Pinpoint the cell where the given text exists, returning its (x, y) midpoint coordinate. 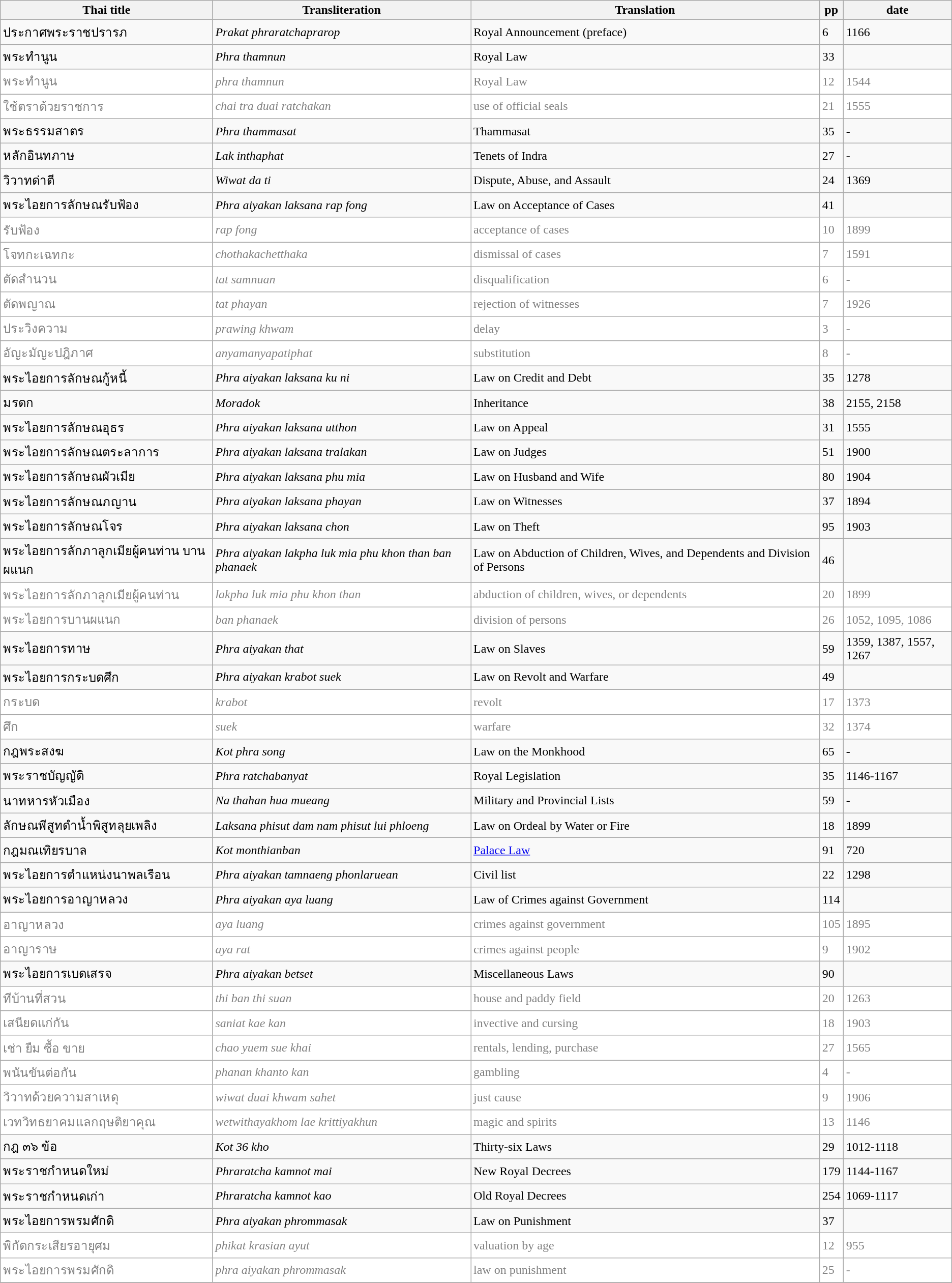
wetwithayakhom lae krittiyakhun (342, 1122)
disqualification (645, 279)
254 (831, 1197)
abduction of children, wives, or dependents (645, 595)
อาญาหลวง (107, 924)
revolt (645, 702)
พระธรรมสาตร (107, 131)
พระไอยการทาษ (107, 648)
29 (831, 1147)
Law on the Monkhood (645, 752)
Civil list (645, 875)
1894 (897, 502)
Phra aiyakan krabot suek (342, 678)
พระไอยการกระบดศึก (107, 678)
rap fong (342, 230)
พระไอยการลักษณรับฟ้อง (107, 206)
tat samnuan (342, 279)
Law on Acceptance of Cases (645, 206)
หลักอินทภาษ (107, 156)
Law on Theft (645, 526)
ตัดสำนวน (107, 279)
1146-1167 (897, 776)
เวทวิทธยาคมแลกฤษติยาคุณ (107, 1122)
91 (831, 851)
Thai title (107, 10)
just cause (645, 1097)
Phra aiyakan phrommasak (342, 1221)
อาญาราษ (107, 949)
aya rat (342, 949)
rejection of witnesses (645, 304)
chothakachetthaka (342, 254)
1926 (897, 304)
phra thamnun (342, 81)
51 (831, 452)
1374 (897, 726)
พระราชกำหนดเก่า (107, 1197)
Kot monthianban (342, 851)
32 (831, 726)
Phra aiyakan laksana chon (342, 526)
Kot phra song (342, 752)
ทีบ้านที่สวน (107, 998)
พระไอยการตำแหน่งนาพลเรือน (107, 875)
1069-1117 (897, 1197)
13 (831, 1122)
พระไอยการเบดเสรจ (107, 974)
พระไอยการอาญาหลวง (107, 899)
Phra aiyakan laksana phu mia (342, 477)
wiwat duai khwam sahet (342, 1097)
Phra aiyakan laksana ku ni (342, 378)
เสนียดแก่กัน (107, 1024)
thi ban thi suan (342, 998)
substitution (645, 353)
ใช้ตราด้วยราชการ (107, 106)
พระราชกำหนดใหม่ (107, 1171)
New Royal Decrees (645, 1171)
Thirty-six Laws (645, 1147)
Kot 36 kho (342, 1147)
Royal Announcement (preface) (645, 33)
law on punishment (645, 1270)
Phraratcha kamnot mai (342, 1171)
Lak inthaphat (342, 156)
prawing khwam (342, 329)
1369 (897, 180)
dismissal of cases (645, 254)
พระไอยการบานผแนก (107, 620)
179 (831, 1171)
พระไอยการลักษณกู้หนี้ (107, 378)
80 (831, 477)
Translation (645, 10)
2155, 2158 (897, 403)
Laksana phisut dam nam phisut lui phloeng (342, 825)
Moradok (342, 403)
date (897, 10)
วิวาทด่าตี (107, 180)
Dispute, Abuse, and Assault (645, 180)
Na thahan hua mueang (342, 801)
Thammasat (645, 131)
17 (831, 702)
Law on Punishment (645, 1221)
Inheritance (645, 403)
49 (831, 678)
chao yuem sue khai (342, 1048)
Phra aiyakan laksana phayan (342, 502)
tat phayan (342, 304)
มรดก (107, 403)
invective and cursing (645, 1024)
1906 (897, 1097)
พิกัดกระเสียรอายุศม (107, 1245)
phikat krasian ayut (342, 1245)
1565 (897, 1048)
Law on Witnesses (645, 502)
Law on Husband and Wife (645, 477)
ประวิงความ (107, 329)
31 (831, 427)
1904 (897, 477)
1278 (897, 378)
1373 (897, 702)
1895 (897, 924)
41 (831, 206)
10 (831, 230)
Phraratcha kamnot kao (342, 1197)
1900 (897, 452)
กระบด (107, 702)
phanan khanto kan (342, 1072)
Transliteration (342, 10)
อัญะมัญะปฎิภาศ (107, 353)
720 (897, 851)
4 (831, 1072)
ประกาศพระราชปรารภ (107, 33)
aya luang (342, 924)
พระไอยการลักษณตระลาการ (107, 452)
เช่า ยืม ซื้อ ขาย (107, 1048)
1298 (897, 875)
gambling (645, 1072)
Phra aiyakan laksana rap fong (342, 206)
Phra thammasat (342, 131)
Prakat phraratchaprarop (342, 33)
25 (831, 1270)
crimes against people (645, 949)
warfare (645, 726)
delay (645, 329)
กฎพระสงฆ (107, 752)
พระไอยการลักษณโจร (107, 526)
Law on Abduction of Children, Wives, and Dependents and Division of Persons (645, 561)
Phra thamnun (342, 57)
33 (831, 57)
ลักษณพีสูทดำน้ำพิสูทลุยเพลิง (107, 825)
1544 (897, 81)
พระไอยการลักษณอุธร (107, 427)
Wiwat da ti (342, 180)
22 (831, 875)
24 (831, 180)
Law on Credit and Debt (645, 378)
Law on Ordeal by Water or Fire (645, 825)
65 (831, 752)
1591 (897, 254)
พระไอยการลักภาลูกเมียผู้คนท่าน (107, 595)
pp (831, 10)
พนันขันต่อกัน (107, 1072)
Phra aiyakan that (342, 648)
1144-1167 (897, 1171)
1146 (897, 1122)
house and paddy field (645, 998)
krabot (342, 702)
Military and Provincial Lists (645, 801)
1166 (897, 33)
use of official seals (645, 106)
พระราชบัญญัติ (107, 776)
crimes against government (645, 924)
1359, 1387, 1557, 1267 (897, 648)
Palace Law (645, 851)
95 (831, 526)
Law on Judges (645, 452)
114 (831, 899)
955 (897, 1245)
Phra aiyakan laksana utthon (342, 427)
chai tra duai ratchakan (342, 106)
พระไอยการลักษณผัวเมีย (107, 477)
Old Royal Decrees (645, 1197)
Law on Appeal (645, 427)
46 (831, 561)
suek (342, 726)
1902 (897, 949)
lakpha luk mia phu khon than (342, 595)
Law on Revolt and Warfare (645, 678)
8 (831, 353)
valuation by age (645, 1245)
105 (831, 924)
กฎมณเทิยรบาล (107, 851)
3 (831, 329)
รับฟ้อง (107, 230)
26 (831, 620)
Phra aiyakan tamnaeng phonlaruean (342, 875)
Phra aiyakan aya luang (342, 899)
Miscellaneous Laws (645, 974)
1012-1118 (897, 1147)
พระไอยการลักษณภญาน (107, 502)
magic and spirits (645, 1122)
กฎ ๓๖ ข้อ (107, 1147)
Law on Slaves (645, 648)
Phra aiyakan betset (342, 974)
วิวาทด้วยความสาเหดุ (107, 1097)
1263 (897, 998)
Royal Legislation (645, 776)
division of persons (645, 620)
Law of Crimes against Government (645, 899)
ban phanaek (342, 620)
Phra aiyakan laksana tralakan (342, 452)
saniat kae kan (342, 1024)
ศึก (107, 726)
พระไอยการลักภาลูกเมียผู้คนท่าน บานผแนก (107, 561)
Phra aiyakan lakpha luk mia phu khon than ban phanaek (342, 561)
นาทหารหัวเมือง (107, 801)
Phra ratchabanyat (342, 776)
ตัดพญาณ (107, 304)
1052, 1095, 1086 (897, 620)
โจทกะเฉทกะ (107, 254)
Tenets of Indra (645, 156)
90 (831, 974)
rentals, lending, purchase (645, 1048)
phra aiyakan phrommasak (342, 1270)
38 (831, 403)
anyamanyapatiphat (342, 353)
acceptance of cases (645, 230)
21 (831, 106)
